Scan for the cell matching the given text and deliver its (x, y) coordinate at center. 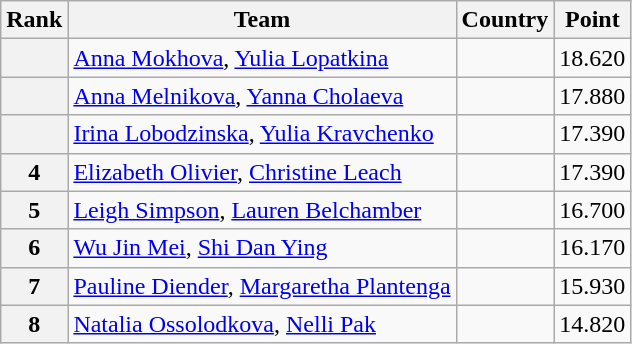
Wu Jin Mei, Shi Dan Ying (262, 248)
16.700 (592, 210)
Leigh Simpson, Lauren Belchamber (262, 210)
17.880 (592, 96)
Irina Lobodzinska, Yulia Kravchenko (262, 134)
Anna Melnikova, Yanna Cholaeva (262, 96)
14.820 (592, 324)
15.930 (592, 286)
Anna Mokhova, Yulia Lopatkina (262, 58)
Point (592, 20)
Rank (34, 20)
7 (34, 286)
Team (262, 20)
18.620 (592, 58)
4 (34, 172)
16.170 (592, 248)
Pauline Diender, Margaretha Plantenga (262, 286)
5 (34, 210)
8 (34, 324)
6 (34, 248)
Country (505, 20)
Elizabeth Olivier, Christine Leach (262, 172)
Natalia Ossolodkova, Nelli Pak (262, 324)
